Scan for the cell matching the given text and deliver its (x, y) coordinate at center. 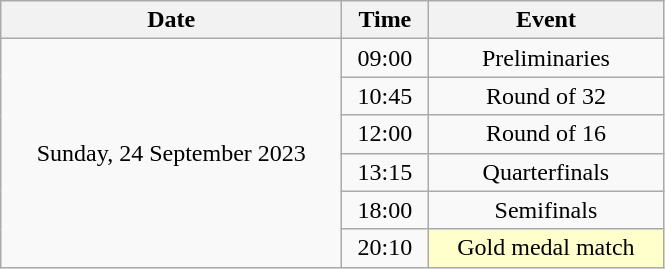
Date (172, 20)
20:10 (385, 248)
12:00 (385, 134)
Quarterfinals (546, 172)
13:15 (385, 172)
Time (385, 20)
09:00 (385, 58)
Semifinals (546, 210)
Preliminaries (546, 58)
Round of 32 (546, 96)
10:45 (385, 96)
Round of 16 (546, 134)
Sunday, 24 September 2023 (172, 153)
18:00 (385, 210)
Gold medal match (546, 248)
Event (546, 20)
